Search for the cell housing the specified text and yield its (X, Y) center coordinate. 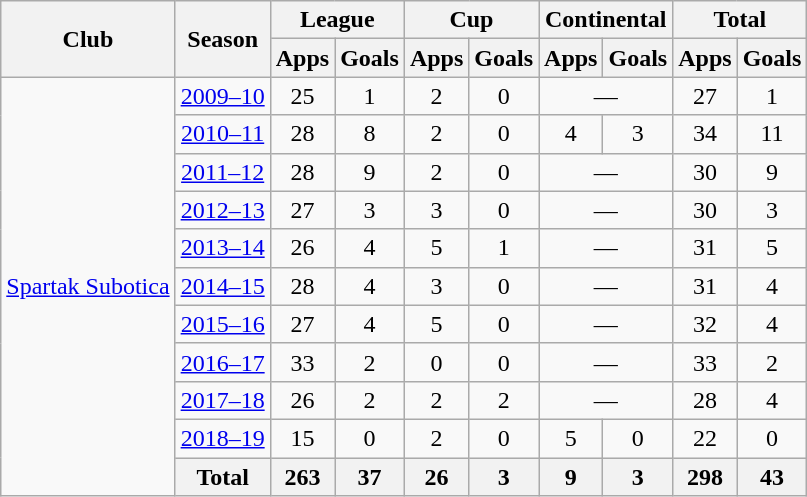
15 (302, 438)
263 (302, 477)
43 (772, 477)
2009–10 (222, 96)
2018–19 (222, 438)
League (337, 20)
Continental (606, 20)
2014–15 (222, 286)
Season (222, 39)
2012–13 (222, 210)
2011–12 (222, 172)
25 (302, 96)
298 (705, 477)
11 (772, 134)
2015–16 (222, 324)
37 (370, 477)
2017–18 (222, 400)
Club (88, 39)
Cup (471, 20)
34 (705, 134)
2013–14 (222, 248)
22 (705, 438)
32 (705, 324)
8 (370, 134)
2016–17 (222, 362)
2010–11 (222, 134)
Spartak Subotica (88, 286)
